For the text-containing cell, return its midpoint in (x, y) coordinate format. 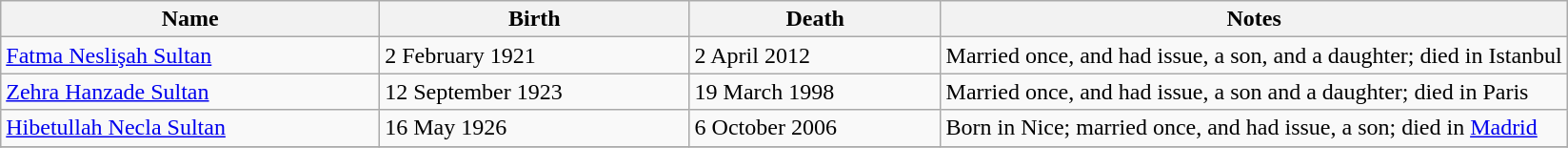
Born in Nice; married once, and had issue, a son; died in Madrid (1254, 128)
19 March 1998 (815, 92)
12 September 1923 (535, 92)
Married once, and had issue, a son, and a daughter; died in Istanbul (1254, 55)
16 May 1926 (535, 128)
Death (815, 19)
Fatma Neslişah Sultan (190, 55)
2 April 2012 (815, 55)
Married once, and had issue, a son and a daughter; died in Paris (1254, 92)
Zehra Hanzade Sultan (190, 92)
2 February 1921 (535, 55)
Notes (1254, 19)
Birth (535, 19)
Name (190, 19)
Hibetullah Necla Sultan (190, 128)
6 October 2006 (815, 128)
